Output the (X, Y) coordinate of the center of the cell containing the given text.  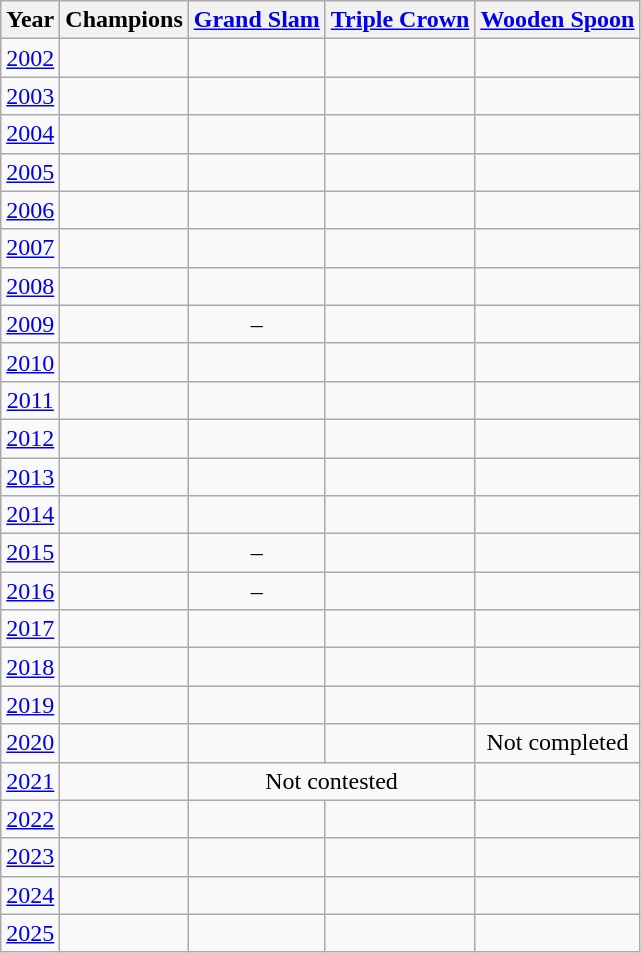
2021 (30, 781)
2004 (30, 134)
2018 (30, 667)
2013 (30, 477)
Triple Crown (400, 20)
2006 (30, 210)
2019 (30, 705)
2003 (30, 96)
2020 (30, 743)
2017 (30, 629)
Not completed (558, 743)
2025 (30, 933)
2005 (30, 172)
Not contested (332, 781)
2010 (30, 362)
Grand Slam (256, 20)
2023 (30, 857)
Champions (124, 20)
2002 (30, 58)
2022 (30, 819)
Year (30, 20)
2012 (30, 438)
2016 (30, 591)
2024 (30, 895)
2015 (30, 553)
2007 (30, 248)
2009 (30, 324)
Wooden Spoon (558, 20)
2008 (30, 286)
2014 (30, 515)
2011 (30, 400)
